Find where the given text appears and provide that cell's center as (X, Y) coordinate. 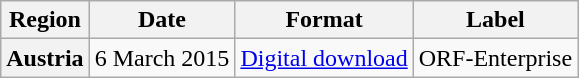
Austria (45, 58)
Date (162, 20)
Label (495, 20)
ORF-Enterprise (495, 58)
Format (324, 20)
Region (45, 20)
6 March 2015 (162, 58)
Digital download (324, 58)
